Determine the [x, y] coordinate at the center of the cell enclosing the given text.  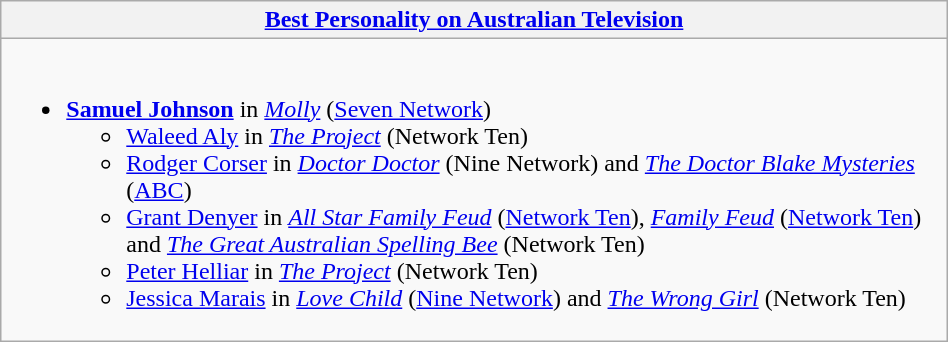
Best Personality on Australian Television [474, 20]
